Locate the cell with the specified text and output its (X, Y) center coordinate. 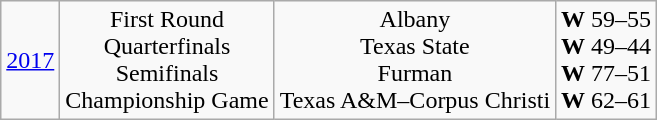
W 59–55W 49–44W 77–51W 62–61 (606, 60)
First RoundQuarterfinalsSemifinalsChampionship Game (167, 60)
AlbanyTexas StateFurmanTexas A&M–Corpus Christi (414, 60)
2017 (30, 60)
